Scan for the cell matching the given text and deliver its [X, Y] coordinate at center. 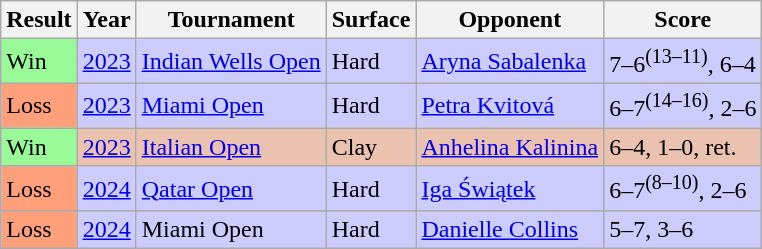
6–7(14–16), 2–6 [683, 106]
Result [39, 20]
Petra Kvitová [510, 106]
Qatar Open [231, 188]
6–7(8–10), 2–6 [683, 188]
Indian Wells Open [231, 62]
Year [106, 20]
Clay [371, 147]
Score [683, 20]
Danielle Collins [510, 230]
5–7, 3–6 [683, 230]
Opponent [510, 20]
Aryna Sabalenka [510, 62]
Iga Świątek [510, 188]
6–4, 1–0, ret. [683, 147]
Anhelina Kalinina [510, 147]
Surface [371, 20]
Italian Open [231, 147]
Tournament [231, 20]
7–6(13–11), 6–4 [683, 62]
